Extract the (X, Y) coordinate from the center of the cell holding the provided text.  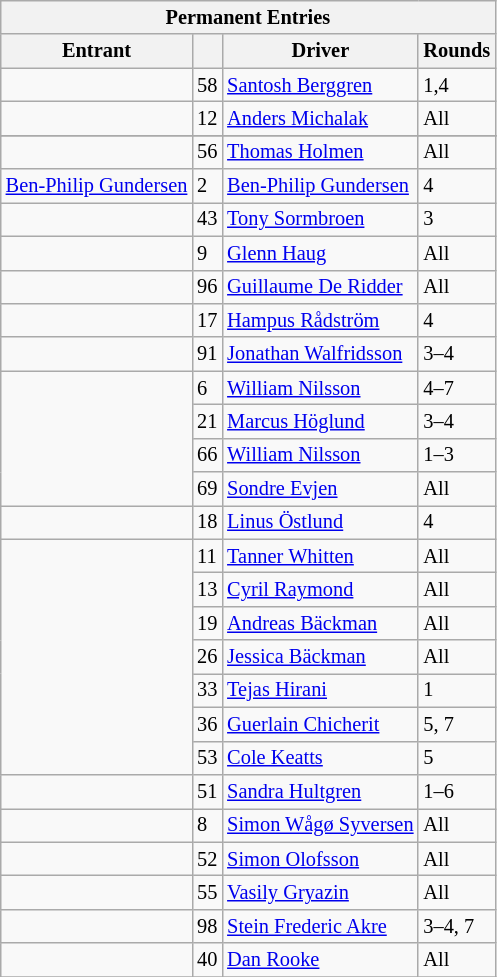
1–6 (456, 791)
66 (207, 455)
Santosh Berggren (320, 85)
Tony Sormbroen (320, 219)
Stein Frederic Akre (320, 926)
9 (207, 253)
Sandra Hultgren (320, 791)
Glenn Haug (320, 253)
Simon Olofsson (320, 859)
Simon Wågø Syversen (320, 825)
Cyril Raymond (320, 589)
56 (207, 152)
19 (207, 623)
Jonathan Walfridsson (320, 354)
Vasily Gryazin (320, 892)
98 (207, 926)
33 (207, 690)
6 (207, 388)
Cole Keatts (320, 758)
26 (207, 657)
Entrant (96, 51)
Andreas Bäckman (320, 623)
Anders Michalak (320, 118)
17 (207, 320)
69 (207, 489)
Tejas Hirani (320, 690)
Permanent Entries (248, 17)
5 (456, 758)
2 (207, 186)
Thomas Holmen (320, 152)
3–4, 7 (456, 926)
8 (207, 825)
11 (207, 556)
51 (207, 791)
13 (207, 589)
43 (207, 219)
Tanner Whitten (320, 556)
Hampus Rådström (320, 320)
Linus Östlund (320, 522)
Dan Rooke (320, 960)
1–3 (456, 455)
Guerlain Chicherit (320, 724)
96 (207, 287)
Jessica Bäckman (320, 657)
52 (207, 859)
58 (207, 85)
55 (207, 892)
Rounds (456, 51)
1,4 (456, 85)
40 (207, 960)
36 (207, 724)
5, 7 (456, 724)
3 (456, 219)
Sondre Evjen (320, 489)
1 (456, 690)
91 (207, 354)
Driver (320, 51)
Marcus Höglund (320, 421)
18 (207, 522)
12 (207, 118)
4–7 (456, 388)
21 (207, 421)
Guillaume De Ridder (320, 287)
53 (207, 758)
